Return the (x, y) coordinate for the center point of the cell that contains the specified text.  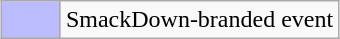
SmackDown-branded event (199, 20)
